Pinpoint the cell where the given text exists, returning its (x, y) midpoint coordinate. 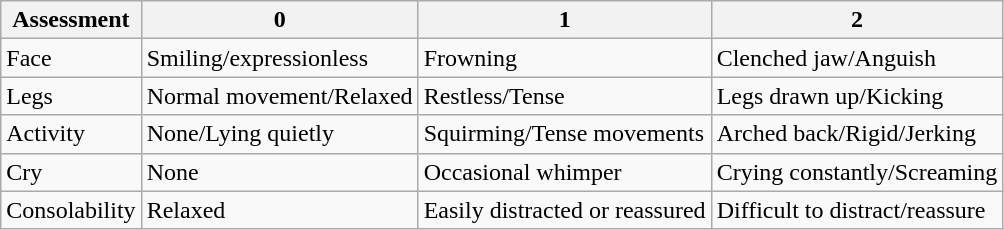
Assessment (71, 20)
1 (564, 20)
Frowning (564, 58)
Legs drawn up/Kicking (857, 96)
Face (71, 58)
Relaxed (280, 210)
Cry (71, 172)
2 (857, 20)
Crying constantly/Screaming (857, 172)
Normal movement/Relaxed (280, 96)
Activity (71, 134)
Arched back/Rigid/Jerking (857, 134)
Legs (71, 96)
Clenched jaw/Anguish (857, 58)
Smiling/expressionless (280, 58)
Easily distracted or reassured (564, 210)
Consolability (71, 210)
0 (280, 20)
Squirming/Tense movements (564, 134)
Restless/Tense (564, 96)
None (280, 172)
Occasional whimper (564, 172)
None/Lying quietly (280, 134)
Difficult to distract/reassure (857, 210)
